Scan for the cell matching the given text and deliver its (X, Y) coordinate at center. 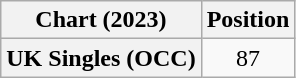
Position (248, 20)
UK Singles (OCC) (101, 58)
87 (248, 58)
Chart (2023) (101, 20)
